Capture the cell that displays the provided text and extract its (X, Y) central coordinate. 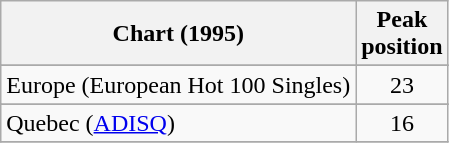
Europe (European Hot 100 Singles) (178, 85)
23 (402, 85)
Chart (1995) (178, 34)
Quebec (ADISQ) (178, 123)
Peakposition (402, 34)
16 (402, 123)
